Find where the given text appears and provide that cell's center as (x, y) coordinate. 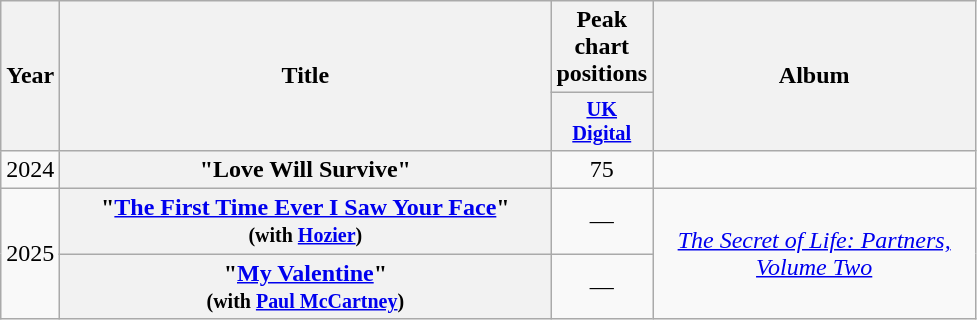
Title (306, 76)
"Love Will Survive" (306, 169)
"The First Time Ever I Saw Your Face"(with Hozier) (306, 222)
2024 (30, 169)
Peak chart positions (602, 47)
2025 (30, 254)
UK Digital (602, 122)
Year (30, 76)
The Secret of Life: Partners, Volume Two (814, 254)
Album (814, 76)
"My Valentine"(with Paul McCartney) (306, 286)
75 (602, 169)
